Extract the (X, Y) coordinate from the center of the cell holding the provided text.  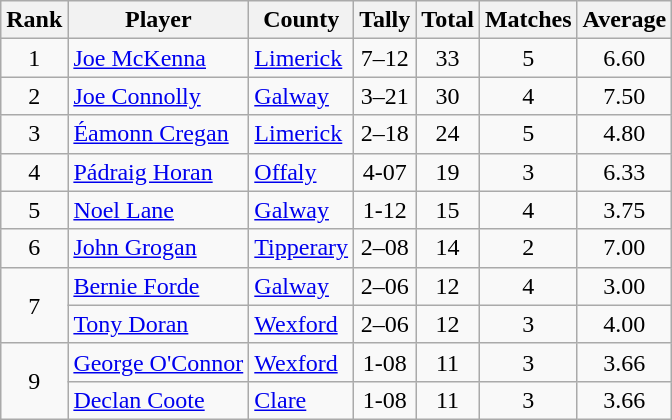
Player (158, 20)
4.00 (624, 324)
14 (448, 248)
7.00 (624, 248)
6.33 (624, 172)
Tipperary (302, 248)
24 (448, 134)
7.50 (624, 96)
Tony Doran (158, 324)
3.00 (624, 286)
3–21 (385, 96)
Declan Coote (158, 400)
County (302, 20)
George O'Connor (158, 362)
Average (624, 20)
Bernie Forde (158, 286)
33 (448, 58)
2–08 (385, 248)
9 (34, 381)
Pádraig Horan (158, 172)
30 (448, 96)
Joe McKenna (158, 58)
Rank (34, 20)
Noel Lane (158, 210)
2–18 (385, 134)
4.80 (624, 134)
Joe Connolly (158, 96)
1 (34, 58)
Offaly (302, 172)
6 (34, 248)
Matches (528, 20)
15 (448, 210)
7–12 (385, 58)
Clare (302, 400)
3.75 (624, 210)
4-07 (385, 172)
6.60 (624, 58)
7 (34, 305)
John Grogan (158, 248)
Tally (385, 20)
Éamonn Cregan (158, 134)
1-12 (385, 210)
19 (448, 172)
Total (448, 20)
